Detect which cell encompasses the target text, then output its [X, Y] center coordinate. 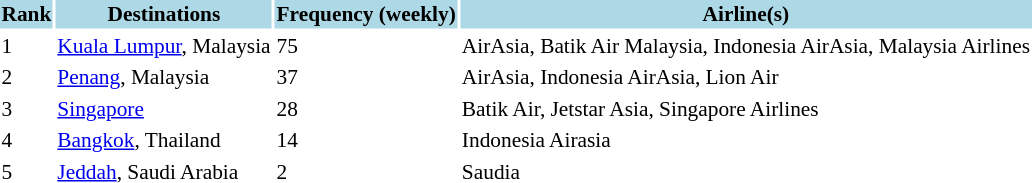
Singapore [164, 108]
AirAsia, Batik Air Malaysia, Indonesia AirAsia, Malaysia Airlines [746, 46]
Destinations [164, 14]
AirAsia, Indonesia AirAsia, Lion Air [746, 77]
Penang, Malaysia [164, 77]
Rank [26, 14]
1 [26, 46]
14 [366, 140]
Bangkok, Thailand [164, 140]
28 [366, 108]
3 [26, 108]
Airline(s) [746, 14]
Frequency (weekly) [366, 14]
Batik Air, Jetstar Asia, Singapore Airlines [746, 108]
Kuala Lumpur, Malaysia [164, 46]
37 [366, 77]
2 [26, 77]
4 [26, 140]
75 [366, 46]
Indonesia Airasia [746, 140]
